Return (x, y) of the center of cell containing provided text 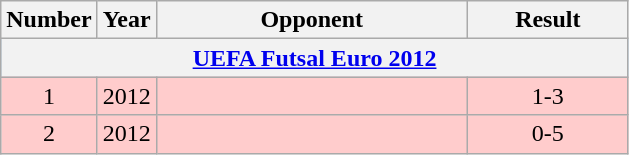
1 (49, 96)
2 (49, 134)
1-3 (548, 96)
Opponent (312, 20)
Year (126, 20)
Number (49, 20)
Result (548, 20)
0-5 (548, 134)
UEFA Futsal Euro 2012 (315, 58)
